Return the [x, y] coordinate for the center point of the cell that contains the specified text.  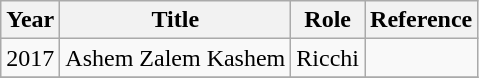
Title [176, 20]
Role [328, 20]
Ashem Zalem Kashem [176, 58]
2017 [30, 58]
Ricchi [328, 58]
Year [30, 20]
Reference [422, 20]
